Locate the cell with the specified text and output its [x, y] center coordinate. 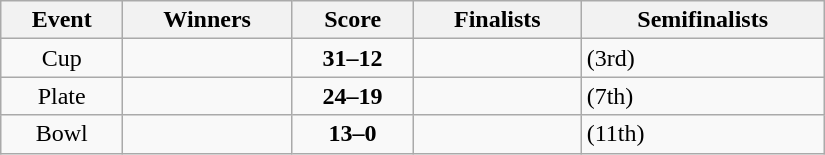
24–19 [353, 96]
Score [353, 20]
Cup [62, 58]
Plate [62, 96]
(3rd) [702, 58]
Event [62, 20]
13–0 [353, 134]
Bowl [62, 134]
Semifinalists [702, 20]
31–12 [353, 58]
Winners [208, 20]
(11th) [702, 134]
(7th) [702, 96]
Finalists [498, 20]
